Return [X, Y] of the center of cell containing provided text 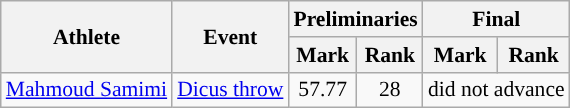
Mahmoud Samimi [86, 90]
Dicus throw [230, 90]
28 [390, 90]
Final [496, 19]
57.77 [322, 90]
did not advance [496, 90]
Athlete [86, 36]
Preliminaries [355, 19]
Event [230, 36]
